Return the [x, y] coordinate for the center point of the cell that contains the specified text.  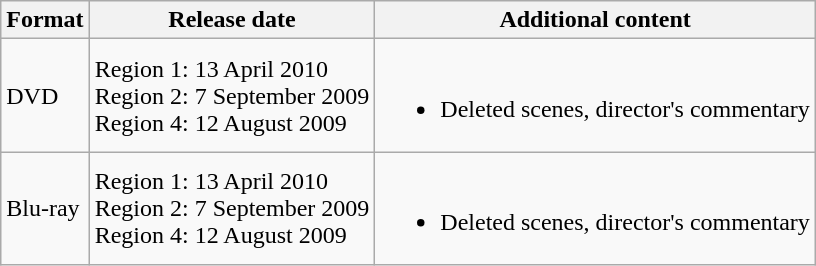
Blu-ray [45, 208]
Additional content [596, 20]
Release date [232, 20]
DVD [45, 96]
Format [45, 20]
